Provide the (X, Y) coordinate of the cell's center where the given text is located.  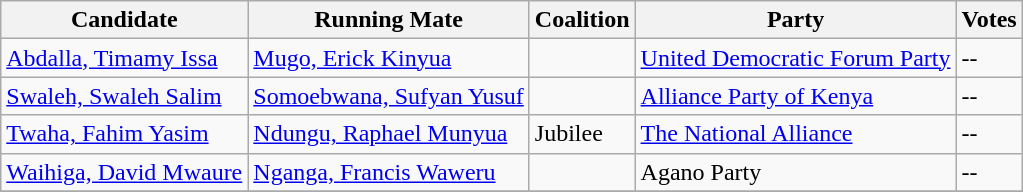
Abdalla, Timamy Issa (124, 58)
Running Mate (388, 20)
Somoebwana, Sufyan Yusuf (388, 96)
Waihiga, David Mwaure (124, 172)
Party (796, 20)
Alliance Party of Kenya (796, 96)
Swaleh, Swaleh Salim (124, 96)
Mugo, Erick Kinyua (388, 58)
Ndungu, Raphael Munyua (388, 134)
Agano Party (796, 172)
Candidate (124, 20)
Nganga, Francis Waweru (388, 172)
Jubilee (582, 134)
United Democratic Forum Party (796, 58)
Coalition (582, 20)
Votes (989, 20)
Twaha, Fahim Yasim (124, 134)
The National Alliance (796, 134)
